Provide the (X, Y) coordinate of the cell's center where the given text is located.  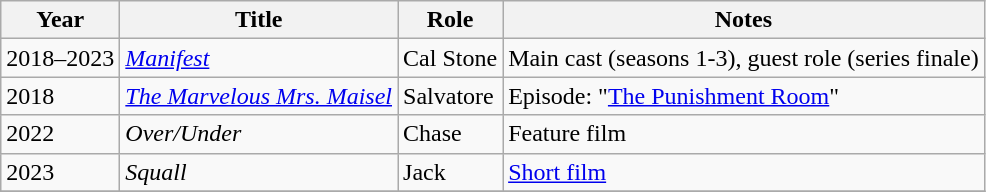
2022 (60, 134)
Over/Under (259, 134)
Manifest (259, 58)
2018–2023 (60, 58)
The Marvelous Mrs. Maisel (259, 96)
2023 (60, 172)
Main cast (seasons 1-3), guest role (series finale) (744, 58)
Chase (450, 134)
Notes (744, 20)
Short film (744, 172)
2018 (60, 96)
Episode: "The Punishment Room" (744, 96)
Squall (259, 172)
Salvatore (450, 96)
Cal Stone (450, 58)
Feature film (744, 134)
Role (450, 20)
Jack (450, 172)
Year (60, 20)
Title (259, 20)
